Locate the cell with the specified text and output its (x, y) center coordinate. 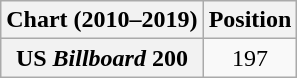
197 (250, 58)
US Billboard 200 (102, 58)
Position (250, 20)
Chart (2010–2019) (102, 20)
